For the text-containing cell, return its midpoint in [x, y] coordinate format. 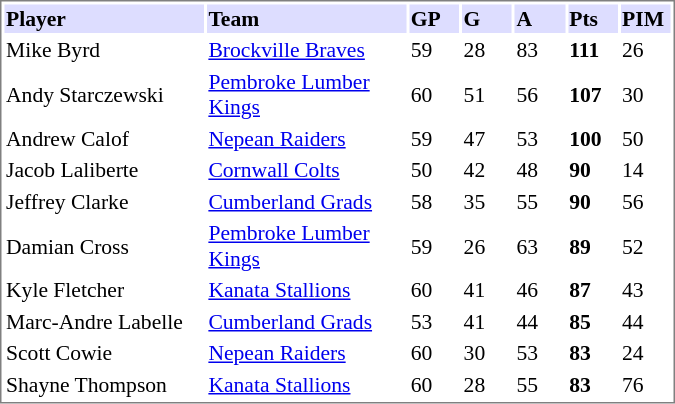
Mike Byrd [104, 50]
GP [434, 18]
Brockville Braves [306, 50]
Kyle Fletcher [104, 290]
Damian Cross [104, 246]
Team [306, 18]
52 [646, 246]
Jacob Laliberte [104, 170]
43 [646, 290]
Scott Cowie [104, 353]
85 [593, 322]
47 [487, 138]
48 [540, 170]
46 [540, 290]
24 [646, 353]
111 [593, 50]
58 [434, 202]
PIM [646, 18]
Cornwall Colts [306, 170]
42 [487, 170]
Marc-Andre Labelle [104, 322]
14 [646, 170]
76 [646, 384]
51 [487, 95]
107 [593, 95]
Shayne Thompson [104, 384]
35 [487, 202]
A [540, 18]
G [487, 18]
Jeffrey Clarke [104, 202]
100 [593, 138]
87 [593, 290]
Player [104, 18]
89 [593, 246]
Pts [593, 18]
63 [540, 246]
Andy Starczewski [104, 95]
Andrew Calof [104, 138]
